Return the (x, y) coordinate for the center point of the cell that contains the specified text.  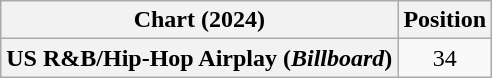
34 (445, 58)
US R&B/Hip-Hop Airplay (Billboard) (200, 58)
Chart (2024) (200, 20)
Position (445, 20)
